Locate the cell with the specified text and output its [x, y] center coordinate. 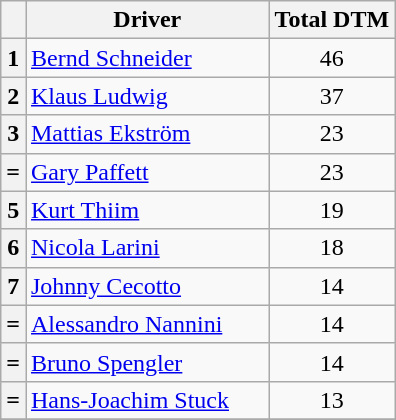
6 [14, 248]
Gary Paffett [148, 172]
Total DTM [332, 20]
Hans-Joachim Stuck [148, 400]
Klaus Ludwig [148, 96]
5 [14, 210]
Bruno Spengler [148, 362]
1 [14, 58]
19 [332, 210]
7 [14, 286]
Alessandro Nannini [148, 324]
37 [332, 96]
3 [14, 134]
13 [332, 400]
Bernd Schneider [148, 58]
Mattias Ekström [148, 134]
18 [332, 248]
Kurt Thiim [148, 210]
46 [332, 58]
Driver [148, 20]
Nicola Larini [148, 248]
Johnny Cecotto [148, 286]
2 [14, 96]
